Return the (x, y) coordinate for the center point of the cell that contains the specified text.  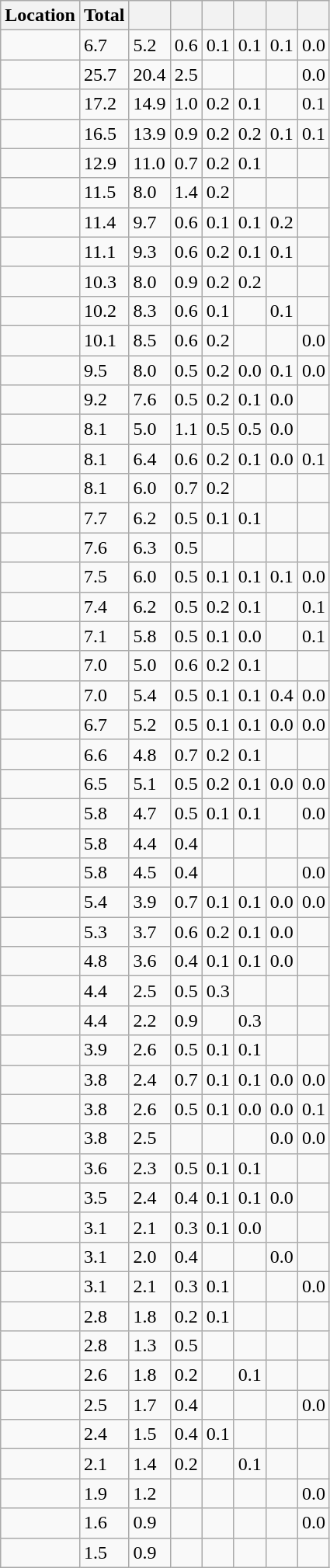
1.9 (104, 1493)
Total (104, 16)
6.6 (104, 754)
5.3 (104, 932)
11.5 (104, 193)
9.2 (104, 400)
Location (40, 16)
7.5 (104, 577)
7.7 (104, 518)
1.1 (186, 429)
11.4 (104, 222)
11.1 (104, 252)
10.3 (104, 281)
10.1 (104, 340)
1.6 (104, 1523)
11.0 (149, 163)
17.2 (104, 104)
9.7 (149, 222)
25.7 (104, 75)
2.0 (149, 1257)
9.5 (104, 370)
5.1 (149, 784)
6.3 (149, 548)
6.5 (104, 784)
3.5 (104, 1198)
12.9 (104, 163)
16.5 (104, 134)
6.4 (149, 459)
3.7 (149, 932)
2.3 (149, 1168)
8.3 (149, 311)
10.2 (104, 311)
9.3 (149, 252)
4.5 (149, 873)
4.7 (149, 813)
1.3 (149, 1346)
1.7 (149, 1405)
13.9 (149, 134)
1.0 (186, 104)
20.4 (149, 75)
1.2 (149, 1493)
7.1 (104, 636)
14.9 (149, 104)
7.4 (104, 607)
8.5 (149, 340)
2.2 (149, 1020)
